Determine the (X, Y) coordinate at the center of the cell enclosing the given text.  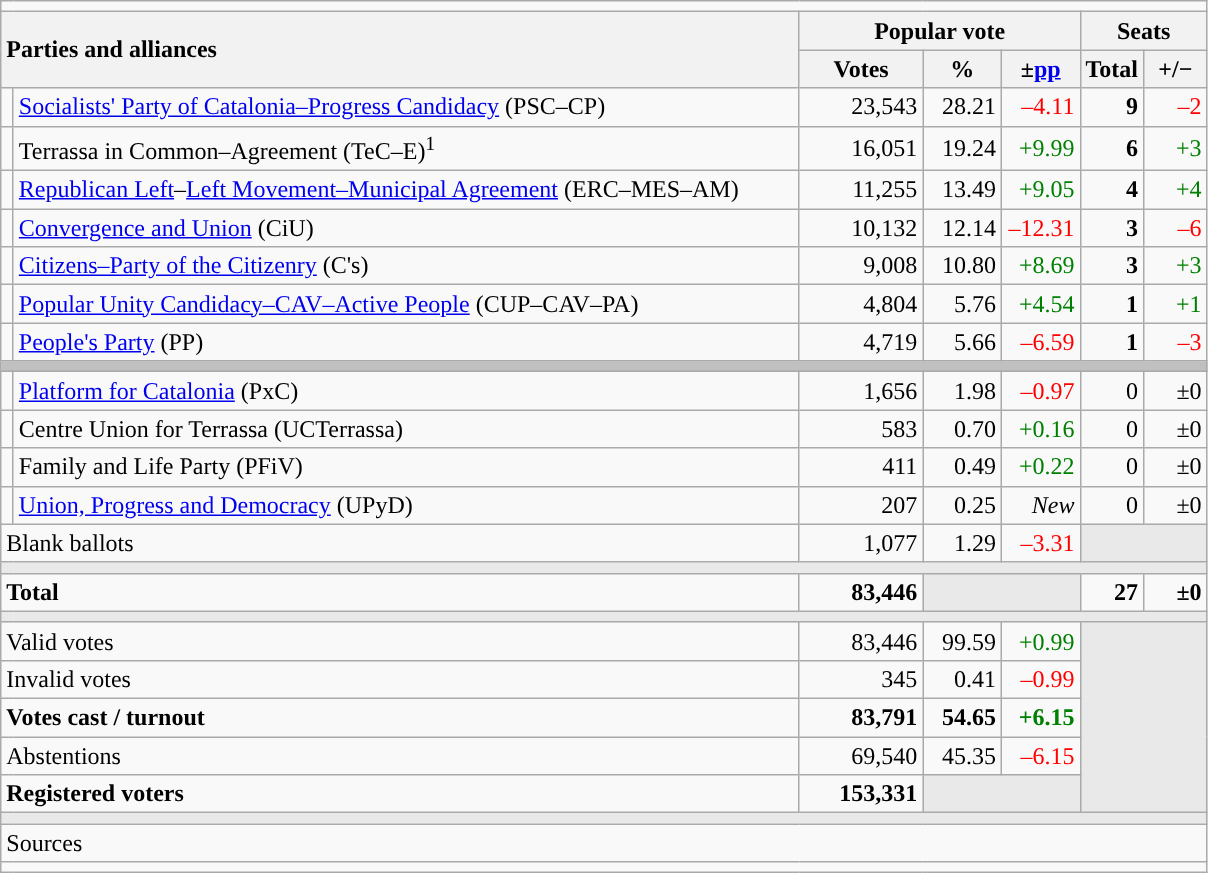
4 (1112, 190)
69,540 (861, 756)
153,331 (861, 794)
Seats (1144, 31)
–2 (1176, 107)
Centre Union for Terrassa (UCTerrassa) (406, 429)
Abstentions (400, 756)
0.41 (962, 679)
Citizens–Party of the Citizenry (C's) (406, 266)
12.14 (962, 228)
207 (861, 505)
345 (861, 679)
9,008 (861, 266)
9 (1112, 107)
Terrassa in Common–Agreement (TeC–E)1 (406, 148)
–3 (1176, 342)
0.70 (962, 429)
13.49 (962, 190)
Votes (861, 69)
+0.99 (1040, 641)
23,543 (861, 107)
4,804 (861, 304)
Socialists' Party of Catalonia–Progress Candidacy (PSC–CP) (406, 107)
1,656 (861, 391)
6 (1112, 148)
–6 (1176, 228)
Blank ballots (400, 543)
Invalid votes (400, 679)
+1 (1176, 304)
+0.22 (1040, 467)
411 (861, 467)
1,077 (861, 543)
+8.69 (1040, 266)
Registered voters (400, 794)
–12.31 (1040, 228)
+6.15 (1040, 718)
54.65 (962, 718)
Parties and alliances (400, 50)
–3.31 (1040, 543)
Popular vote (940, 31)
99.59 (962, 641)
Union, Progress and Democracy (UPyD) (406, 505)
People's Party (PP) (406, 342)
+9.05 (1040, 190)
583 (861, 429)
5.66 (962, 342)
10,132 (861, 228)
–0.99 (1040, 679)
27 (1112, 592)
+4.54 (1040, 304)
Family and Life Party (PFiV) (406, 467)
+9.99 (1040, 148)
1.29 (962, 543)
Platform for Catalonia (PxC) (406, 391)
5.76 (962, 304)
Republican Left–Left Movement–Municipal Agreement (ERC–MES–AM) (406, 190)
45.35 (962, 756)
New (1040, 505)
1.98 (962, 391)
28.21 (962, 107)
–4.11 (1040, 107)
±pp (1040, 69)
–6.59 (1040, 342)
Convergence and Union (CiU) (406, 228)
11,255 (861, 190)
–6.15 (1040, 756)
83,791 (861, 718)
Sources (604, 843)
Votes cast / turnout (400, 718)
16,051 (861, 148)
0.25 (962, 505)
+4 (1176, 190)
Valid votes (400, 641)
10.80 (962, 266)
% (962, 69)
Popular Unity Candidacy–CAV–Active People (CUP–CAV–PA) (406, 304)
19.24 (962, 148)
+0.16 (1040, 429)
0.49 (962, 467)
+/− (1176, 69)
–0.97 (1040, 391)
4,719 (861, 342)
